For the text-containing cell, return its midpoint in [x, y] coordinate format. 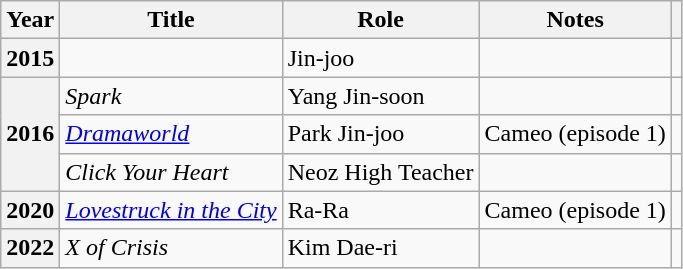
2020 [30, 210]
Title [171, 20]
Notes [575, 20]
Park Jin-joo [380, 134]
X of Crisis [171, 248]
Click Your Heart [171, 172]
Neoz High Teacher [380, 172]
Ra-Ra [380, 210]
Dramaworld [171, 134]
2022 [30, 248]
Role [380, 20]
Year [30, 20]
2015 [30, 58]
Spark [171, 96]
Jin-joo [380, 58]
Yang Jin-soon [380, 96]
Lovestruck in the City [171, 210]
Kim Dae-ri [380, 248]
2016 [30, 134]
